From the cell containing the given text, extract its center point as [x, y] coordinate. 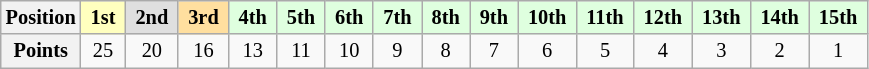
2 [779, 51]
1 [838, 51]
25 [104, 51]
7 [494, 51]
12th [663, 17]
7th [397, 17]
8 [446, 51]
11th [604, 17]
6th [349, 17]
1st [104, 17]
9th [494, 17]
6 [547, 51]
13th [721, 17]
8th [446, 17]
Position [41, 17]
4 [663, 51]
11 [301, 51]
20 [152, 51]
10 [349, 51]
16 [203, 51]
10th [547, 17]
3 [721, 51]
13 [253, 51]
5 [604, 51]
4th [253, 17]
5th [301, 17]
2nd [152, 17]
Points [41, 51]
9 [397, 51]
15th [838, 17]
3rd [203, 17]
14th [779, 17]
